Locate the cell with the specified text and output its (x, y) center coordinate. 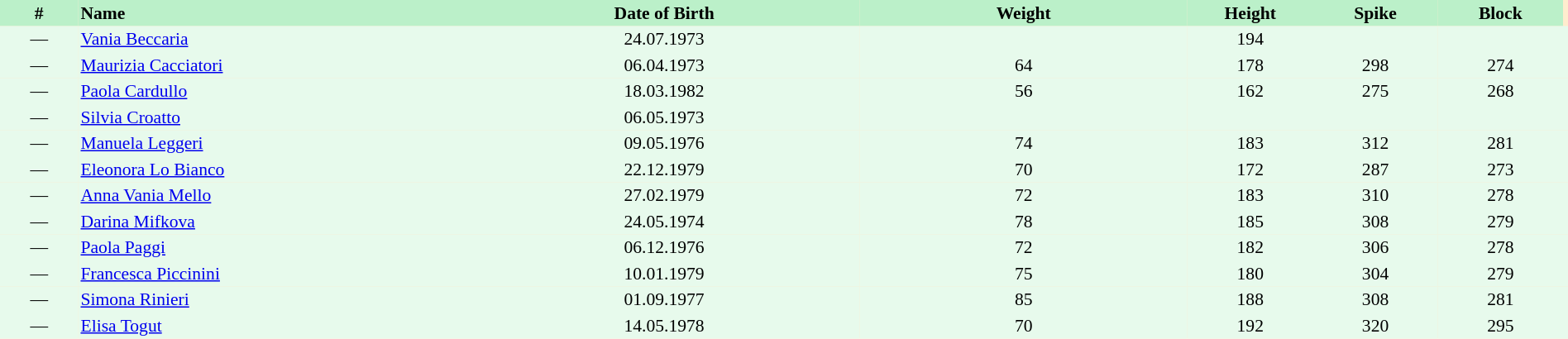
162 (1250, 91)
Darina Mifkova (273, 222)
# (39, 13)
Weight (1024, 13)
172 (1250, 169)
188 (1250, 299)
274 (1500, 65)
10.01.1979 (664, 274)
310 (1374, 195)
24.07.1973 (664, 40)
Maurizia Cacciatori (273, 65)
06.12.1976 (664, 248)
64 (1024, 65)
273 (1500, 169)
18.03.1982 (664, 91)
185 (1250, 222)
298 (1374, 65)
Paola Paggi (273, 248)
Date of Birth (664, 13)
287 (1374, 169)
194 (1250, 40)
Vania Beccaria (273, 40)
27.02.1979 (664, 195)
Elisa Togut (273, 326)
Name (273, 13)
178 (1250, 65)
56 (1024, 91)
01.09.1977 (664, 299)
06.05.1973 (664, 117)
Silvia Croatto (273, 117)
Anna Vania Mello (273, 195)
180 (1250, 274)
182 (1250, 248)
268 (1500, 91)
Eleonora Lo Bianco (273, 169)
85 (1024, 299)
09.05.1976 (664, 144)
275 (1374, 91)
78 (1024, 222)
Simona Rinieri (273, 299)
320 (1374, 326)
Height (1250, 13)
Paola Cardullo (273, 91)
Francesca Piccinini (273, 274)
14.05.1978 (664, 326)
306 (1374, 248)
Spike (1374, 13)
06.04.1973 (664, 65)
74 (1024, 144)
192 (1250, 326)
312 (1374, 144)
304 (1374, 274)
295 (1500, 326)
24.05.1974 (664, 222)
22.12.1979 (664, 169)
Block (1500, 13)
75 (1024, 274)
Manuela Leggeri (273, 144)
